Return (X, Y) of the center of cell containing provided text 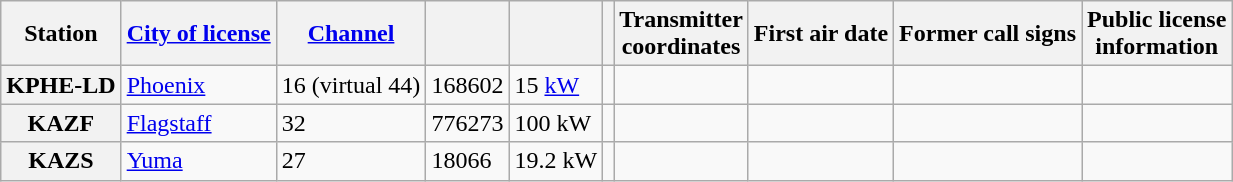
Phoenix (198, 85)
18066 (468, 161)
Flagstaff (198, 123)
First air date (820, 34)
Public licenseinformation (1157, 34)
Yuma (198, 161)
100 kW (556, 123)
KAZF (61, 123)
776273 (468, 123)
KPHE-LD (61, 85)
KAZS (61, 161)
16 (virtual 44) (351, 85)
27 (351, 161)
15 kW (556, 85)
Station (61, 34)
19.2 kW (556, 161)
City of license (198, 34)
32 (351, 123)
168602 (468, 85)
Channel (351, 34)
Transmittercoordinates (682, 34)
Former call signs (988, 34)
